Search for the cell housing the specified text and yield its (x, y) center coordinate. 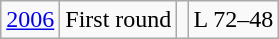
L 72–48 (234, 20)
First round (118, 20)
2006 (30, 20)
